Capture the cell that displays the provided text and extract its [x, y] central coordinate. 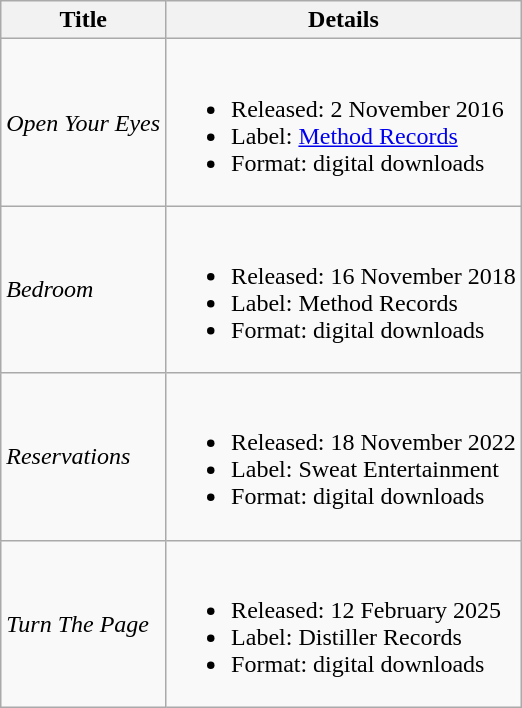
Reservations [84, 456]
Turn The Page [84, 624]
Title [84, 20]
Released: 16 November 2018Label: Method RecordsFormat: digital downloads [344, 290]
Released: 2 November 2016Label: Method RecordsFormat: digital downloads [344, 122]
Open Your Eyes [84, 122]
Released: 18 November 2022Label: Sweat EntertainmentFormat: digital downloads [344, 456]
Details [344, 20]
Bedroom [84, 290]
Released: 12 February 2025Label: Distiller RecordsFormat: digital downloads [344, 624]
